Provide the (x, y) coordinate of the cell's center where the given text is located.  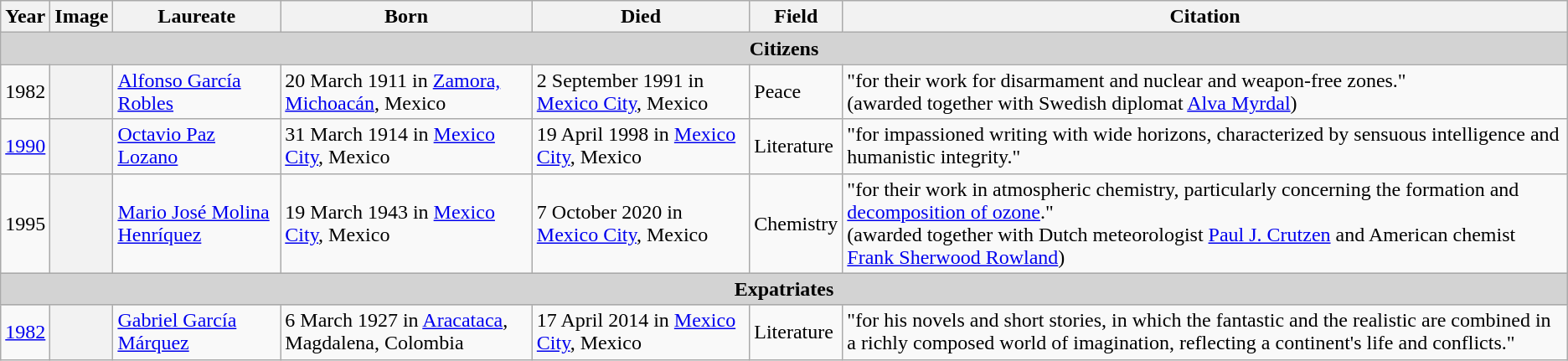
1990 (25, 146)
17 April 2014 in Mexico City, Mexico (640, 332)
Image (82, 17)
7 October 2020 in Mexico City, Mexico (640, 223)
Octavio Paz Lozano (197, 146)
Citation (1204, 17)
"for impassioned writing with wide horizons, characterized by sensuous intelligence and humanistic integrity." (1204, 146)
6 March 1927 in Aracataca, Magdalena, Colombia (407, 332)
31 March 1914 in Mexico City, Mexico (407, 146)
Field (796, 17)
Citizens (784, 49)
2 September 1991 in Mexico City, Mexico (640, 92)
Died (640, 17)
Year (25, 17)
19 March 1943 in Mexico City, Mexico (407, 223)
Chemistry (796, 223)
Born (407, 17)
1995 (25, 223)
Expatriates (784, 289)
Mario José Molina Henríquez (197, 223)
Peace (796, 92)
Gabriel García Márquez (197, 332)
Alfonso García Robles (197, 92)
19 April 1998 in Mexico City, Mexico (640, 146)
"for their work for disarmament and nuclear and weapon-free zones."(awarded together with Swedish diplomat Alva Myrdal) (1204, 92)
20 March 1911 in Zamora, Michoacán, Mexico (407, 92)
Laureate (197, 17)
